Identify which cell holds the provided text, then report its (X, Y) central coordinate. 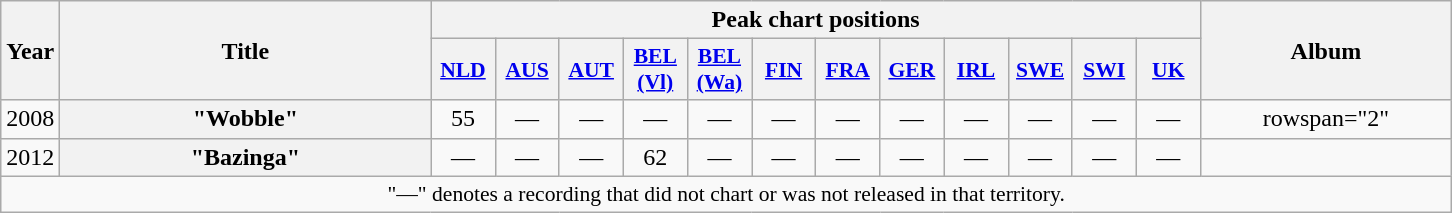
"Wobble" (246, 119)
2012 (30, 157)
NLD (463, 70)
BEL (Vl) (655, 70)
Title (246, 50)
Album (1326, 50)
rowspan="2" (1326, 119)
"—" denotes a recording that did not chart or was not released in that territory. (726, 194)
"Bazinga" (246, 157)
GER (912, 70)
AUS (527, 70)
62 (655, 157)
55 (463, 119)
FRA (848, 70)
FIN (784, 70)
AUT (591, 70)
Peak chart positions (816, 20)
SWE (1040, 70)
BEL (Wa) (719, 70)
SWI (1104, 70)
IRL (976, 70)
Year (30, 50)
2008 (30, 119)
UK (1168, 70)
